Output the [x, y] coordinate of the center of the cell containing the given text.  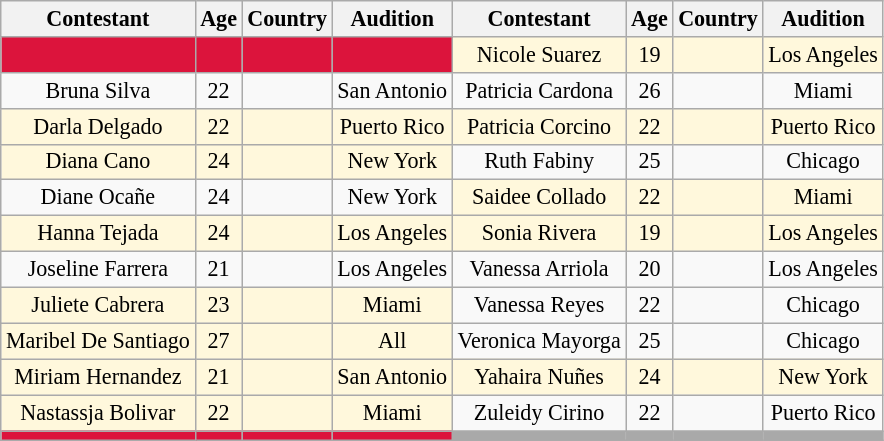
27 [218, 341]
Ruth Fabiny [539, 162]
Nicole Suarez [539, 54]
Miriam Hernandez [98, 377]
Darla Delgado [98, 126]
Sonia Rivera [539, 233]
Vanessa Reyes [539, 305]
Saidee Collado [539, 198]
Patricia Corcino [539, 126]
Bruna Silva [98, 90]
Juliete Cabrera [98, 305]
Diane Ocañe [98, 198]
Vanessa Arriola [539, 269]
Joseline Farrera [98, 269]
Maribel De Santiago [98, 341]
Veronica Mayorga [539, 341]
Zuleidy Cirino [539, 412]
Diana Cano [98, 162]
Yahaira Nuñes [539, 377]
20 [650, 269]
All [392, 341]
23 [218, 305]
Nastassja Bolivar [98, 412]
Hanna Tejada [98, 233]
Patricia Cardona [539, 90]
26 [650, 90]
